For the text-containing cell, return its midpoint in [x, y] coordinate format. 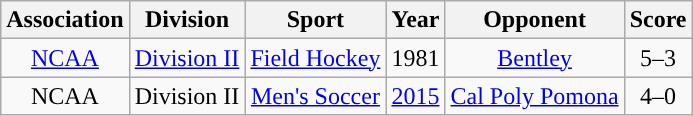
4–0 [658, 96]
Score [658, 20]
Bentley [534, 58]
Opponent [534, 20]
Association [65, 20]
Sport [316, 20]
Year [416, 20]
1981 [416, 58]
Men's Soccer [316, 96]
5–3 [658, 58]
2015 [416, 96]
Field Hockey [316, 58]
Cal Poly Pomona [534, 96]
Division [187, 20]
